Return the [X, Y] coordinate for the center point of the cell that contains the specified text.  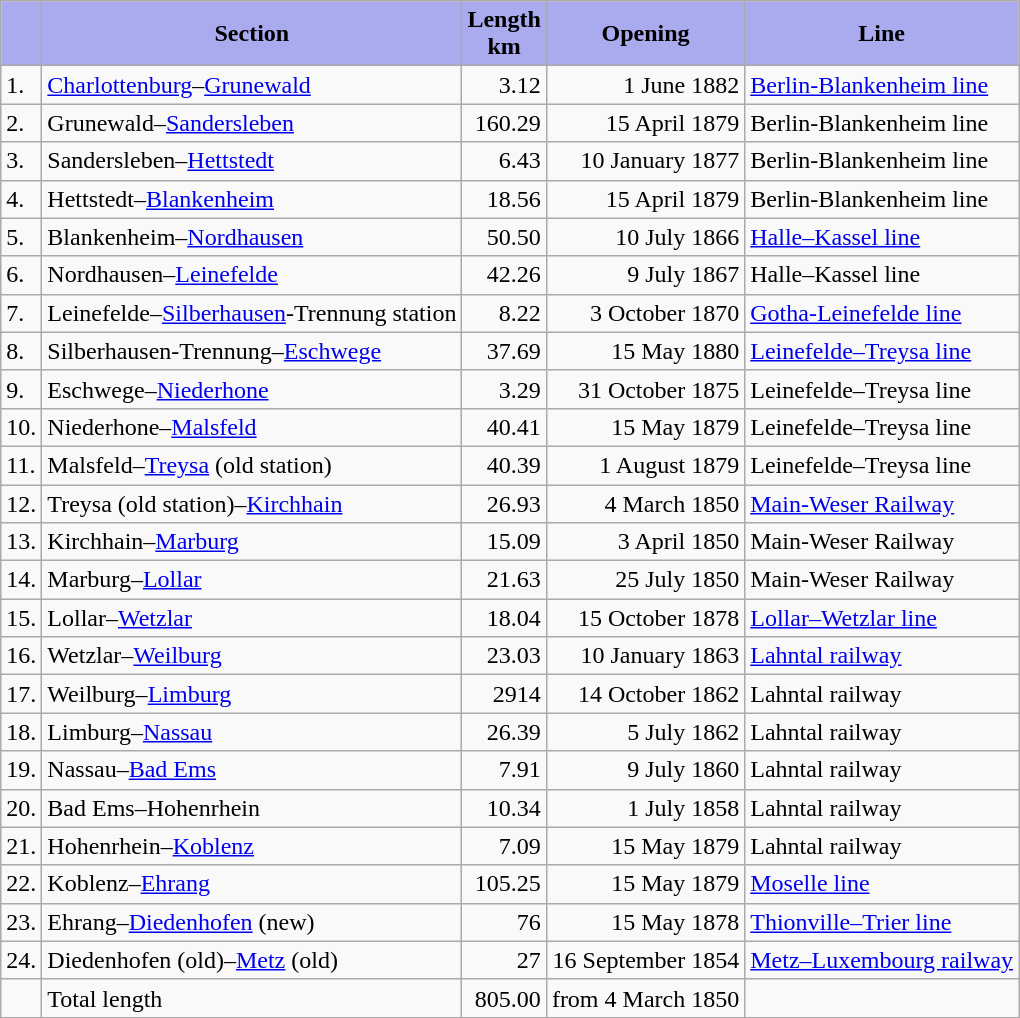
105.25 [504, 884]
Total length [252, 998]
15 May 1878 [645, 922]
40.41 [504, 427]
Lollar–Wetzlar [252, 618]
10 July 1866 [645, 237]
20. [22, 808]
3 April 1850 [645, 542]
2. [22, 123]
7.91 [504, 770]
1. [22, 85]
Wetzlar–Weilburg [252, 656]
16 September 1854 [645, 960]
Nassau–Bad Ems [252, 770]
Kirchhain–Marburg [252, 542]
Leinefelde–Silberhausen-Trennung station [252, 313]
5. [22, 237]
15 May 1880 [645, 351]
26.39 [504, 732]
3.12 [504, 85]
10 January 1877 [645, 161]
18.56 [504, 199]
Ehrang–Diedenhofen (new) [252, 922]
21. [22, 846]
4 March 1850 [645, 503]
Silberhausen-Trennung–Eschwege [252, 351]
24. [22, 960]
25 July 1850 [645, 580]
1 June 1882 [645, 85]
Thionville–Trier line [882, 922]
Limburg–Nassau [252, 732]
42.26 [504, 275]
3 October 1870 [645, 313]
1 August 1879 [645, 465]
Charlottenburg–Grunewald [252, 85]
Weilburg–Limburg [252, 694]
9 July 1860 [645, 770]
10 January 1863 [645, 656]
Nordhausen–Leinefelde [252, 275]
Line [882, 34]
3.29 [504, 389]
23.03 [504, 656]
14. [22, 580]
Hohenrhein–Koblenz [252, 846]
8. [22, 351]
12. [22, 503]
21.63 [504, 580]
76 [504, 922]
Koblenz–Ehrang [252, 884]
1 July 1858 [645, 808]
Opening [645, 34]
27 [504, 960]
31 October 1875 [645, 389]
from 4 March 1850 [645, 998]
Marburg–Lollar [252, 580]
6.43 [504, 161]
Blankenheim–Nordhausen [252, 237]
Eschwege–Niederhone [252, 389]
Hettstedt–Blankenheim [252, 199]
15.09 [504, 542]
50.50 [504, 237]
26.93 [504, 503]
11. [22, 465]
8.22 [504, 313]
Lengthkm [504, 34]
9. [22, 389]
Bad Ems–Hohenrhein [252, 808]
18. [22, 732]
37.69 [504, 351]
13. [22, 542]
805.00 [504, 998]
4. [22, 199]
18.04 [504, 618]
Lollar–Wetzlar line [882, 618]
Grunewald–Sandersleben [252, 123]
Metz–Luxembourg railway [882, 960]
15 October 1878 [645, 618]
15. [22, 618]
Diedenhofen (old)–Metz (old) [252, 960]
7. [22, 313]
6. [22, 275]
5 July 1862 [645, 732]
17. [22, 694]
Moselle line [882, 884]
23. [22, 922]
10.34 [504, 808]
Treysa (old station)–Kirchhain [252, 503]
40.39 [504, 465]
7.09 [504, 846]
9 July 1867 [645, 275]
Gotha-Leinefelde line [882, 313]
16. [22, 656]
Sandersleben–Hettstedt [252, 161]
22. [22, 884]
Niederhone–Malsfeld [252, 427]
Section [252, 34]
Malsfeld–Treysa (old station) [252, 465]
3. [22, 161]
2914 [504, 694]
10. [22, 427]
14 October 1862 [645, 694]
160.29 [504, 123]
19. [22, 770]
